For the text-containing cell, return its midpoint in [x, y] coordinate format. 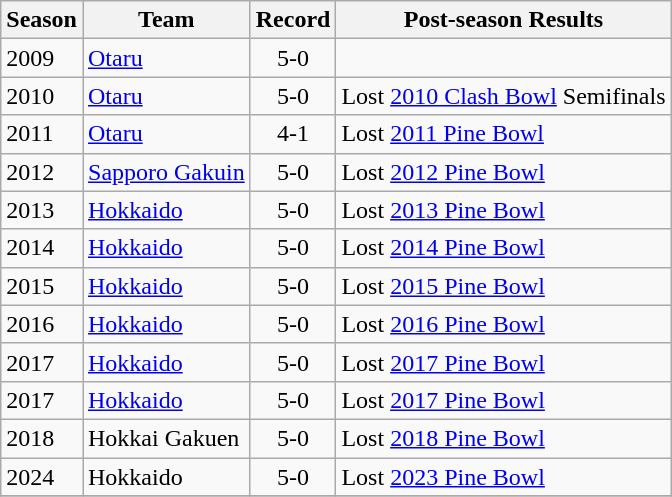
2024 [42, 477]
Season [42, 20]
Lost 2016 Pine Bowl [504, 324]
2014 [42, 248]
2011 [42, 134]
2010 [42, 96]
Lost 2011 Pine Bowl [504, 134]
Record [293, 20]
2013 [42, 210]
4-1 [293, 134]
Lost 2010 Clash Bowl Semifinals [504, 96]
Lost 2012 Pine Bowl [504, 172]
Hokkai Gakuen [166, 438]
Post-season Results [504, 20]
Lost 2023 Pine Bowl [504, 477]
2016 [42, 324]
Lost 2014 Pine Bowl [504, 248]
Lost 2013 Pine Bowl [504, 210]
Team [166, 20]
Sapporo Gakuin [166, 172]
2009 [42, 58]
2015 [42, 286]
Lost 2018 Pine Bowl [504, 438]
Lost 2015 Pine Bowl [504, 286]
2012 [42, 172]
2018 [42, 438]
